Locate the cell with the specified text and output its [x, y] center coordinate. 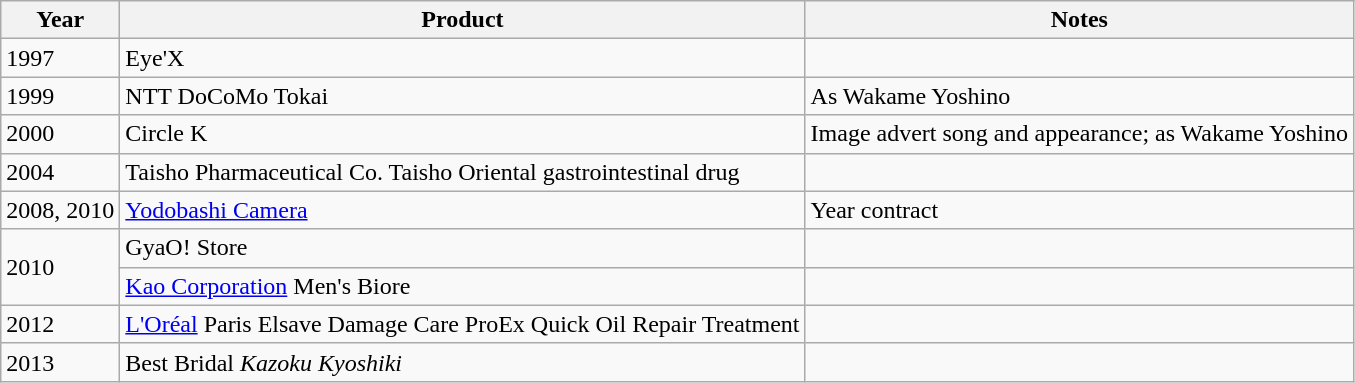
L'Oréal Paris Elsave Damage Care ProEx Quick Oil Repair Treatment [462, 324]
Best Bridal Kazoku Kyoshiki [462, 362]
Kao Corporation Men's Biore [462, 286]
2008, 2010 [60, 210]
Circle K [462, 134]
2013 [60, 362]
2000 [60, 134]
GyaO! Store [462, 248]
As Wakame Yoshino [1080, 96]
Eye'X [462, 58]
Year contract [1080, 210]
Taisho Pharmaceutical Co. Taisho Oriental gastrointestinal drug [462, 172]
Notes [1080, 20]
2012 [60, 324]
2004 [60, 172]
NTT DoCoMo Tokai [462, 96]
Product [462, 20]
Image advert song and appearance; as Wakame Yoshino [1080, 134]
1997 [60, 58]
Yodobashi Camera [462, 210]
1999 [60, 96]
2010 [60, 267]
Year [60, 20]
